From the cell containing the given text, extract its center point as [x, y] coordinate. 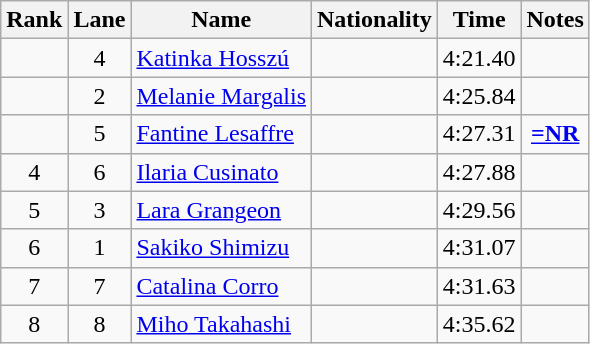
Miho Takahashi [222, 324]
Catalina Corro [222, 286]
4:31.63 [479, 286]
Sakiko Shimizu [222, 248]
4:25.84 [479, 96]
Time [479, 20]
4:31.07 [479, 248]
4:35.62 [479, 324]
Melanie Margalis [222, 96]
1 [100, 248]
Fantine Lesaffre [222, 134]
Lara Grangeon [222, 210]
Rank [34, 20]
=NR [555, 134]
Katinka Hosszú [222, 58]
3 [100, 210]
4:21.40 [479, 58]
Notes [555, 20]
Nationality [375, 20]
4:27.31 [479, 134]
Lane [100, 20]
2 [100, 96]
Ilaria Cusinato [222, 172]
Name [222, 20]
4:29.56 [479, 210]
4:27.88 [479, 172]
